Scan for the cell matching the given text and deliver its [x, y] coordinate at center. 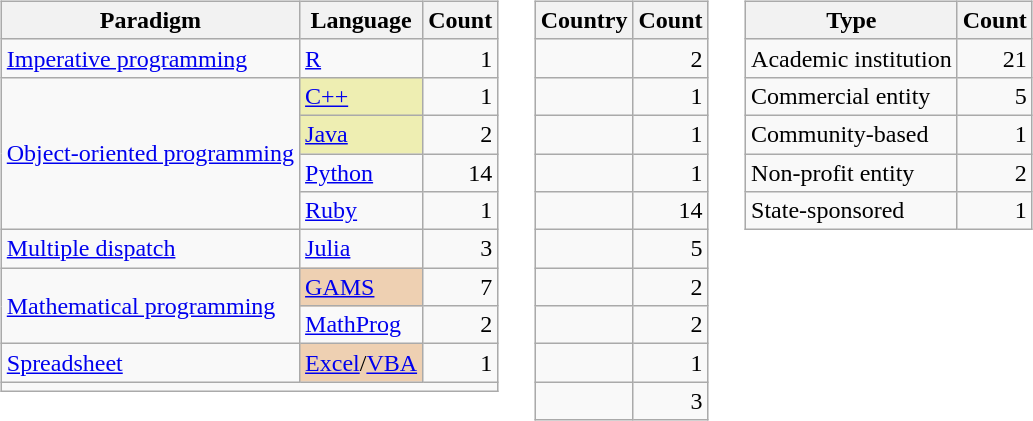
Community-based [852, 134]
Language [362, 20]
State-sponsored [852, 211]
Ruby [362, 211]
Julia [362, 249]
Non-profit entity [852, 173]
GAMS [362, 287]
Excel/VBA [362, 363]
Python [362, 173]
C++ [362, 96]
Java [362, 134]
Academic institution [852, 58]
Imperative programming [150, 58]
R [362, 58]
MathProg [362, 325]
Spreadsheet [150, 363]
Mathematical programming [150, 306]
Multiple dispatch [150, 249]
Object-oriented programming [150, 153]
Commercial entity [852, 96]
Country [584, 20]
Type [852, 20]
Paradigm [150, 20]
7 [460, 287]
21 [994, 58]
